Determine the [x, y] coordinate at the center of the cell enclosing the given text.  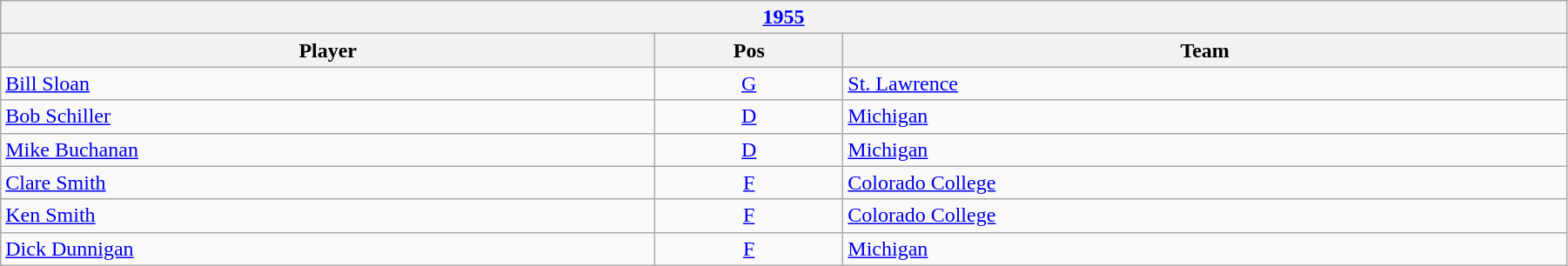
Mike Buchanan [328, 150]
Player [328, 50]
Bill Sloan [328, 83]
1955 [784, 17]
St. Lawrence [1205, 83]
Bob Schiller [328, 116]
Ken Smith [328, 216]
G [749, 83]
Dick Dunnigan [328, 249]
Team [1205, 50]
Clare Smith [328, 183]
Pos [749, 50]
